Find where the given text appears and provide that cell's center as [X, Y] coordinate. 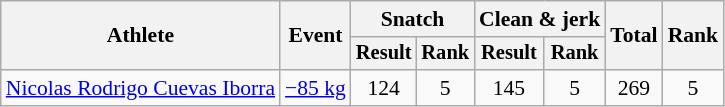
Athlete [140, 36]
Clean & jerk [540, 19]
Total [634, 36]
Nicolas Rodrigo Cuevas Iborra [140, 88]
−85 kg [316, 88]
145 [509, 88]
Event [316, 36]
Snatch [412, 19]
269 [634, 88]
124 [384, 88]
